Provide the (x, y) coordinate of the cell's center where the given text is located.  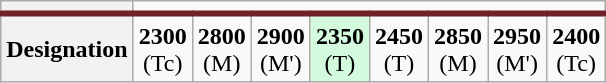
2450(T) (398, 48)
2400(Tc) (576, 48)
Designation (67, 48)
2950(M') (518, 48)
2800(M) (222, 48)
2900(M') (280, 48)
2300(Tc) (162, 48)
2850(M) (458, 48)
2350(T) (340, 48)
